Return the (X, Y) coordinate for the center point of the cell that contains the specified text.  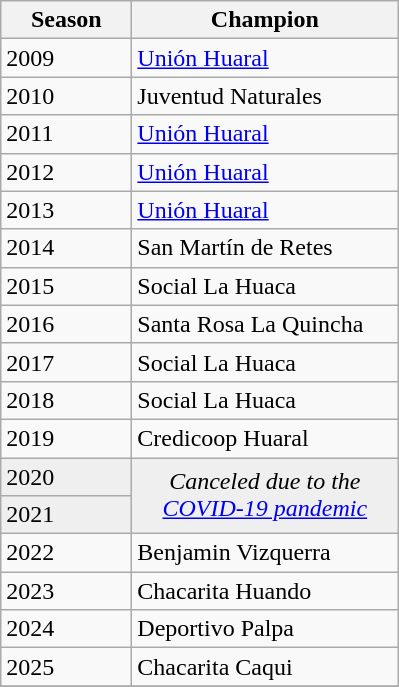
Santa Rosa La Quincha (265, 324)
Deportivo Palpa (265, 629)
2024 (66, 629)
2014 (66, 248)
2011 (66, 134)
2025 (66, 667)
2009 (66, 58)
2022 (66, 553)
2019 (66, 438)
Season (66, 20)
San Martín de Retes (265, 248)
2023 (66, 591)
2012 (66, 172)
2016 (66, 324)
Juventud Naturales (265, 96)
Credicoop Huaral (265, 438)
2018 (66, 400)
2015 (66, 286)
2013 (66, 210)
Benjamin Vizquerra (265, 553)
Canceled due to the COVID-19 pandemic (265, 496)
Chacarita Caqui (265, 667)
Champion (265, 20)
2010 (66, 96)
Chacarita Huando (265, 591)
2020 (66, 477)
2017 (66, 362)
2021 (66, 515)
